For the text-containing cell, return its midpoint in [x, y] coordinate format. 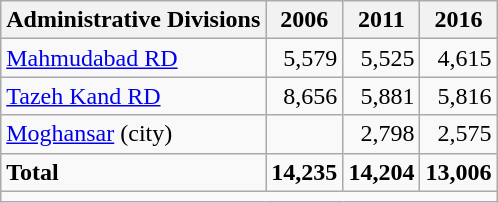
Tazeh Kand RD [134, 96]
2,798 [382, 134]
2,575 [458, 134]
5,525 [382, 58]
Mahmudabad RD [134, 58]
2016 [458, 20]
5,579 [304, 58]
2006 [304, 20]
14,235 [304, 172]
5,881 [382, 96]
13,006 [458, 172]
Administrative Divisions [134, 20]
2011 [382, 20]
14,204 [382, 172]
5,816 [458, 96]
Total [134, 172]
4,615 [458, 58]
8,656 [304, 96]
Moghansar (city) [134, 134]
